Return [x, y] of the center of cell containing provided text 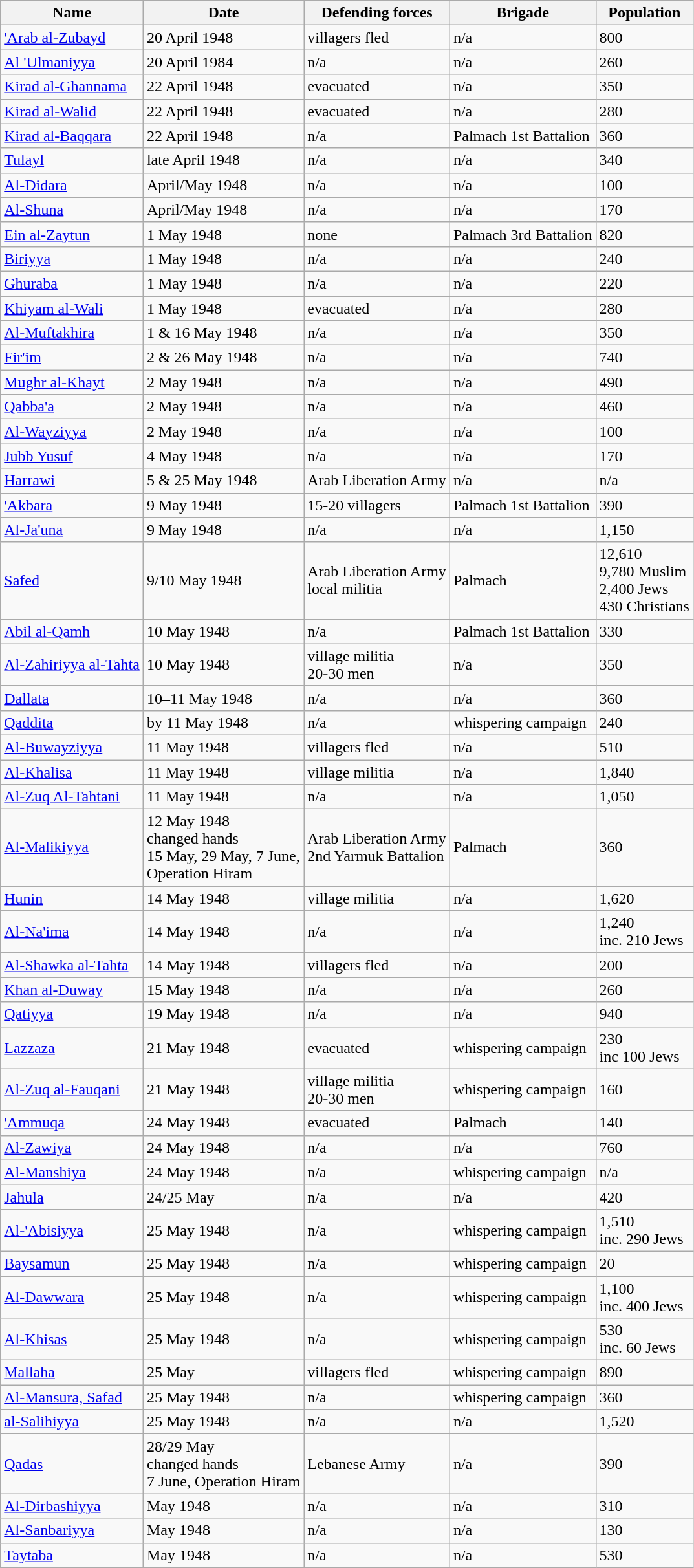
20 [644, 1263]
Kirad al-Walid [72, 111]
Baysamun [72, 1263]
24/25 May [223, 1197]
140 [644, 1123]
1,240inc. 210 Jews [644, 931]
Al-Khalisa [72, 772]
Qabba'a [72, 407]
1,520 [644, 1422]
12,6109,780 Muslim2,400 Jews430 Christians [644, 581]
Ghuraba [72, 283]
Jahula [72, 1197]
1,620 [644, 898]
Kirad al-Baqqara [72, 136]
Dallata [72, 698]
890 [644, 1373]
Al 'Ulmaniyya [72, 62]
530inc. 60 Jews [644, 1339]
late April 1948 [223, 160]
'Ammuqa [72, 1123]
19 May 1948 [223, 1014]
1,100inc. 400 Jews [644, 1296]
Abil al-Qamh [72, 631]
Al-Zuq Al-Tahtani [72, 797]
Brigade [523, 13]
Qatiyya [72, 1014]
Al-Dirbashiyya [72, 1506]
1,510inc. 290 Jews [644, 1230]
420 [644, 1197]
al-Salihiyya [72, 1422]
1 & 16 May 1948 [223, 333]
Lazzaza [72, 1048]
28/29 Maychanged hands7 June, Operation Hiram [223, 1464]
Al-Mansura, Safad [72, 1397]
310 [644, 1506]
Harrawi [72, 481]
20 April 1948 [223, 38]
Jubb Yusuf [72, 456]
Date [223, 13]
Qaddita [72, 723]
530 [644, 1555]
460 [644, 407]
Fir'im [72, 358]
330 [644, 631]
510 [644, 747]
15 May 1948 [223, 990]
Palmach 3rd Battalion [523, 234]
1,050 [644, 797]
340 [644, 160]
Ein al-Zaytun [72, 234]
Al-'Abisiyya [72, 1230]
Kirad al-Ghannama [72, 87]
490 [644, 382]
Al-Zahiriyya al-Tahta [72, 665]
Al-Muftakhira [72, 333]
2 & 26 May 1948 [223, 358]
Al-Ja'una [72, 530]
230inc 100 Jews [644, 1048]
4 May 1948 [223, 456]
Lebanese Army [377, 1464]
5 & 25 May 1948 [223, 481]
Mughr al-Khayt [72, 382]
1,150 [644, 530]
Khan al-Duway [72, 990]
Al-Wayziyya [72, 431]
940 [644, 1014]
Taytaba [72, 1555]
Al-Khisas [72, 1339]
25 May [223, 1373]
Qadas [72, 1464]
200 [644, 965]
Al-Manshiya [72, 1172]
Al-Na'ima [72, 931]
Defending forces [377, 13]
Biriyya [72, 259]
Name [72, 13]
Al-Dawwara [72, 1296]
Arab Liberation Armylocal militia [377, 581]
Al-Sanbariyya [72, 1530]
Arab Liberation Army2nd Yarmuk Battalion [377, 847]
Al-Zuq al-Fauqani [72, 1089]
160 [644, 1089]
Khiyam al-Wali [72, 309]
820 [644, 234]
Al-Buwayziyya [72, 747]
'Akbara [72, 505]
15-20 villagers [377, 505]
760 [644, 1148]
12 May 1948changed hands15 May, 29 May, 7 June,Operation Hiram [223, 847]
740 [644, 358]
Safed [72, 581]
1,840 [644, 772]
Al-Shuna [72, 210]
800 [644, 38]
'Arab al-Zubayd [72, 38]
Population [644, 13]
9/10 May 1948 [223, 581]
none [377, 234]
130 [644, 1530]
20 April 1984 [223, 62]
220 [644, 283]
Al-Didara [72, 185]
Al-Shawka al-Tahta [72, 965]
Tulayl [72, 160]
Al-Malikiyya [72, 847]
by 11 May 1948 [223, 723]
Mallaha [72, 1373]
10–11 May 1948 [223, 698]
Arab Liberation Army [377, 481]
Al-Zawiya [72, 1148]
Hunin [72, 898]
